Scan for the cell matching the given text and deliver its [X, Y] coordinate at center. 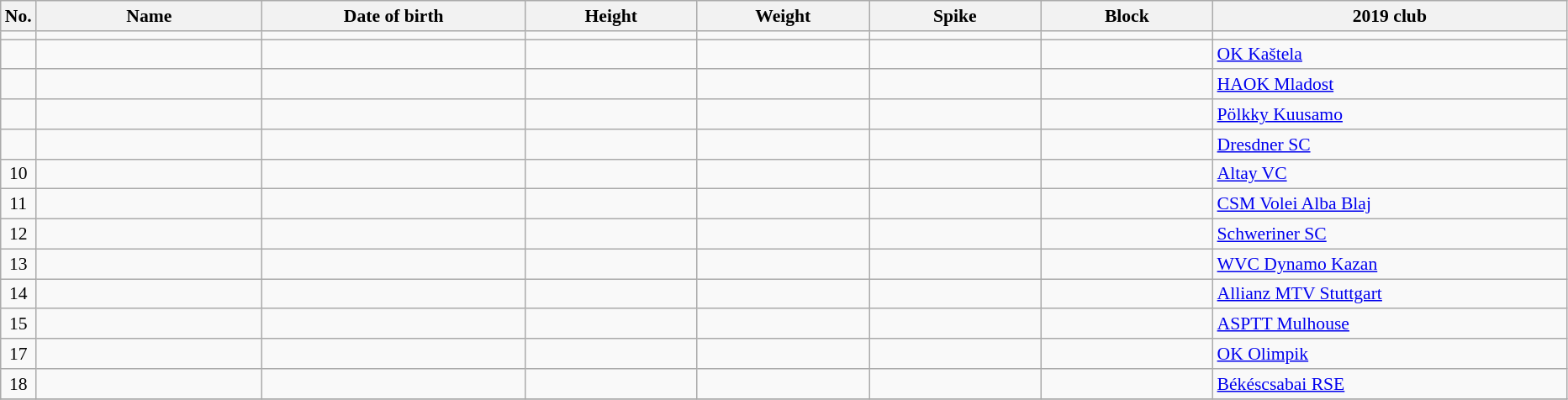
Allianz MTV Stuttgart [1391, 294]
Spike [955, 16]
Block [1127, 16]
Altay VC [1391, 174]
13 [18, 264]
Békéscsabai RSE [1391, 384]
Schweriner SC [1391, 234]
11 [18, 204]
Name [150, 16]
HAOK Mladost [1391, 85]
WVC Dynamo Kazan [1391, 264]
14 [18, 294]
OK Kaštela [1391, 55]
17 [18, 354]
Height [610, 16]
No. [18, 16]
15 [18, 324]
18 [18, 384]
2019 club [1391, 16]
OK Olimpik [1391, 354]
Pölkky Kuusamo [1391, 114]
Date of birth [393, 16]
10 [18, 174]
CSM Volei Alba Blaj [1391, 204]
Weight [784, 16]
Dresdner SC [1391, 145]
12 [18, 234]
ASPTT Mulhouse [1391, 324]
